Determine the [x, y] coordinate at the center of the cell enclosing the given text.  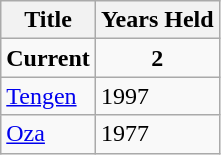
Years Held [157, 20]
Tengen [48, 96]
Current [48, 58]
Oza [48, 134]
1997 [157, 96]
2 [157, 58]
1977 [157, 134]
Title [48, 20]
